Locate the cell with the specified text and output its [x, y] center coordinate. 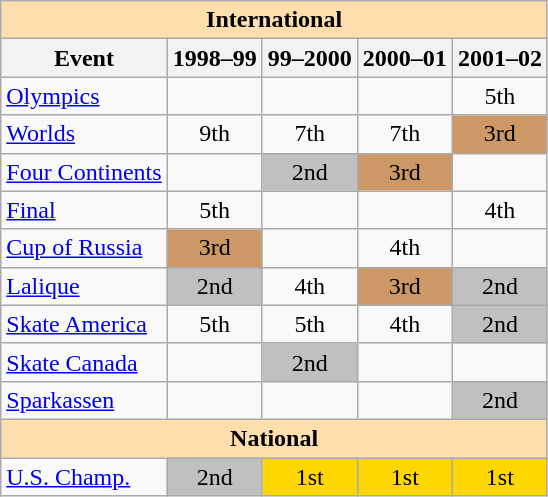
Lalique [84, 286]
Olympics [84, 96]
U.S. Champ. [84, 477]
National [274, 438]
Cup of Russia [84, 248]
Skate America [84, 324]
Four Continents [84, 172]
International [274, 20]
9th [214, 134]
99–2000 [310, 58]
Skate Canada [84, 362]
Sparkassen [84, 400]
Worlds [84, 134]
1998–99 [214, 58]
2000–01 [404, 58]
Event [84, 58]
2001–02 [500, 58]
Final [84, 210]
